Detect which cell encompasses the target text, then output its (x, y) center coordinate. 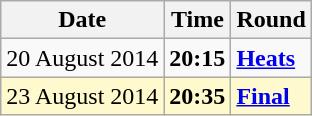
23 August 2014 (82, 96)
20:15 (198, 58)
Final (271, 96)
Time (198, 20)
Date (82, 20)
20:35 (198, 96)
Round (271, 20)
20 August 2014 (82, 58)
Heats (271, 58)
